For the text-containing cell, return its midpoint in [x, y] coordinate format. 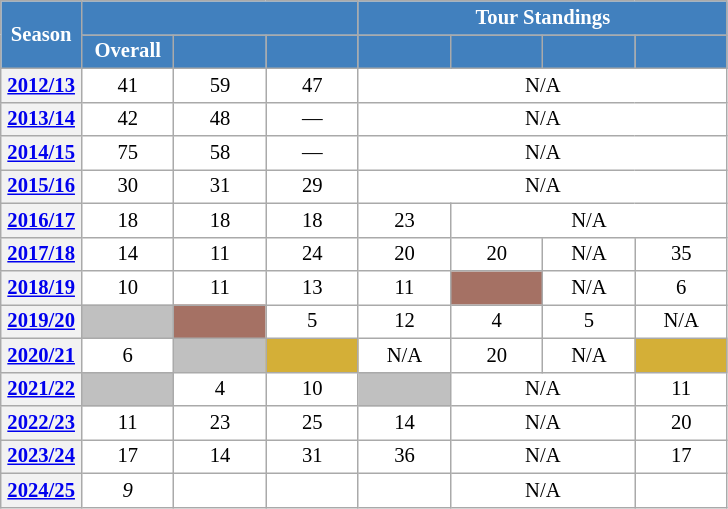
48 [220, 119]
2016/17 [42, 220]
2019/20 [42, 321]
2014/15 [42, 153]
47 [312, 85]
29 [312, 186]
2020/21 [42, 355]
36 [404, 456]
Season [42, 34]
12 [404, 321]
30 [128, 186]
13 [312, 287]
2018/19 [42, 287]
42 [128, 119]
2022/23 [42, 423]
75 [128, 153]
2015/16 [42, 186]
2021/22 [42, 389]
Tour Standings [542, 17]
2013/14 [42, 119]
25 [312, 423]
Overall [128, 51]
2012/13 [42, 85]
58 [220, 153]
35 [681, 254]
41 [128, 85]
9 [128, 490]
24 [312, 254]
59 [220, 85]
2024/25 [42, 490]
2023/24 [42, 456]
2017/18 [42, 254]
